Extract the [x, y] coordinate from the center of the cell holding the provided text.  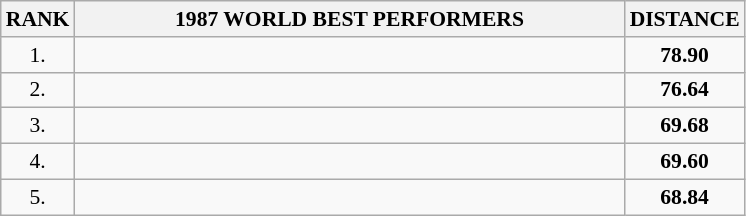
69.68 [685, 126]
4. [38, 162]
76.64 [685, 90]
68.84 [685, 197]
69.60 [685, 162]
RANK [38, 19]
1. [38, 55]
5. [38, 197]
78.90 [685, 55]
DISTANCE [685, 19]
2. [38, 90]
1987 WORLD BEST PERFORMERS [349, 19]
3. [38, 126]
